Identify which cell holds the provided text, then report its (X, Y) central coordinate. 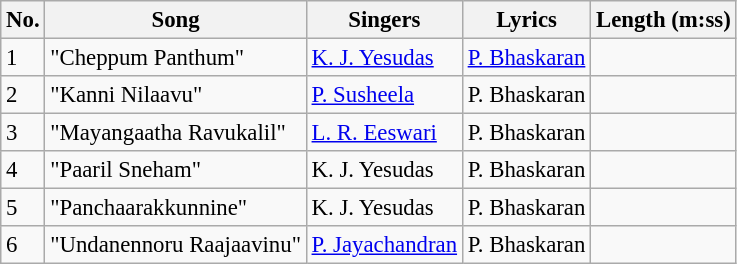
Song (176, 20)
3 (23, 133)
Length (m:ss) (664, 20)
4 (23, 170)
"Kanni Nilaavu" (176, 95)
"Cheppum Panthum" (176, 58)
"Panchaarakkunnine" (176, 208)
2 (23, 95)
1 (23, 58)
P. Susheela (384, 95)
"Paaril Sneham" (176, 170)
"Mayangaatha Ravukalil" (176, 133)
6 (23, 245)
Lyrics (526, 20)
No. (23, 20)
P. Jayachandran (384, 245)
Singers (384, 20)
5 (23, 208)
"Undanennoru Raajaavinu" (176, 245)
L. R. Eeswari (384, 133)
